Output the (x, y) coordinate of the center of the cell containing the given text.  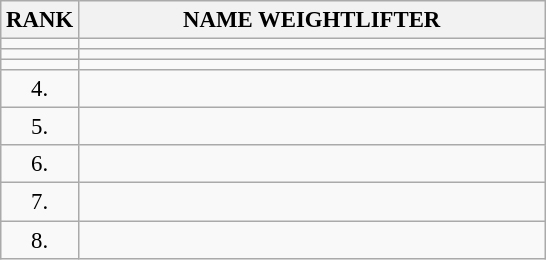
8. (40, 240)
5. (40, 127)
7. (40, 202)
NAME WEIGHTLIFTER (312, 20)
4. (40, 89)
RANK (40, 20)
6. (40, 165)
